Locate the cell with the specified text and output its (x, y) center coordinate. 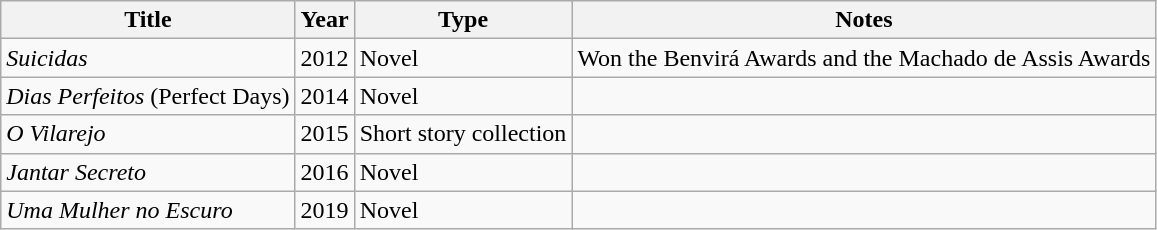
Dias Perfeitos (Perfect Days) (148, 96)
Suicidas (148, 58)
Type (463, 20)
2014 (324, 96)
2015 (324, 134)
Title (148, 20)
Year (324, 20)
2016 (324, 172)
Won the Benvirá Awards and the Machado de Assis Awards (864, 58)
Uma Mulher no Escuro (148, 210)
Notes (864, 20)
Jantar Secreto (148, 172)
2019 (324, 210)
O Vilarejo (148, 134)
Short story collection (463, 134)
2012 (324, 58)
